Identify which cell holds the provided text, then report its [x, y] central coordinate. 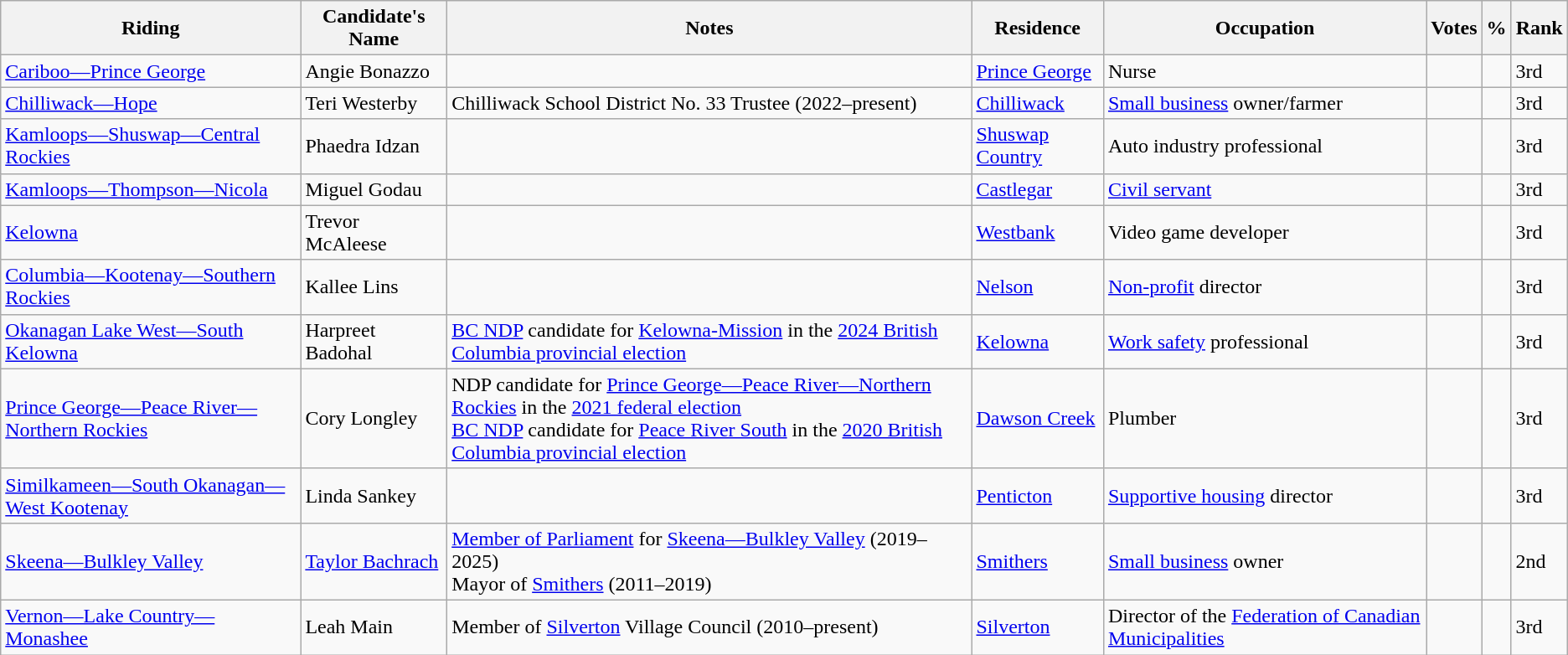
Notes [709, 28]
Supportive housing director [1265, 496]
Prince George [1037, 71]
Harpreet Badohal [374, 342]
Director of the Federation of Canadian Municipalities [1265, 627]
Columbia—Kootenay—Southern Rockies [151, 286]
Silverton [1037, 627]
Skeena—Bulkley Valley [151, 561]
Phaedra Idzan [374, 146]
Member of Parliament for Skeena—Bulkley Valley (2019–2025) Mayor of Smithers (2011–2019) [709, 561]
Okanagan Lake West—South Kelowna [151, 342]
Work safety professional [1265, 342]
Leah Main [374, 627]
Chilliwack—Hope [151, 103]
Small business owner [1265, 561]
Teri Westerby [374, 103]
2nd [1540, 561]
Nelson [1037, 286]
Miguel Godau [374, 189]
Kallee Lins [374, 286]
Riding [151, 28]
Westbank [1037, 233]
Residence [1037, 28]
Angie Bonazzo [374, 71]
Rank [1540, 28]
Nurse [1265, 71]
Kamloops—Thompson—Nicola [151, 189]
Taylor Bachrach [374, 561]
Cory Longley [374, 419]
Member of Silverton Village Council (2010–present) [709, 627]
Chilliwack [1037, 103]
Shuswap Country [1037, 146]
Candidate's Name [374, 28]
Non-profit director [1265, 286]
Votes [1454, 28]
Cariboo—Prince George [151, 71]
Chilliwack School District No. 33 Trustee (2022–present) [709, 103]
Linda Sankey [374, 496]
Small business owner/farmer [1265, 103]
Plumber [1265, 419]
BC NDP candidate for Kelowna-Mission in the 2024 British Columbia provincial election [709, 342]
Civil servant [1265, 189]
Trevor McAleese [374, 233]
Vernon—Lake Country—Monashee [151, 627]
Smithers [1037, 561]
Dawson Creek [1037, 419]
Similkameen—South Okanagan—West Kootenay [151, 496]
% [1496, 28]
Occupation [1265, 28]
Auto industry professional [1265, 146]
Penticton [1037, 496]
Kamloops—Shuswap—Central Rockies [151, 146]
Prince George—Peace River—Northern Rockies [151, 419]
Castlegar [1037, 189]
Video game developer [1265, 233]
